Scan for the cell matching the given text and deliver its (X, Y) coordinate at center. 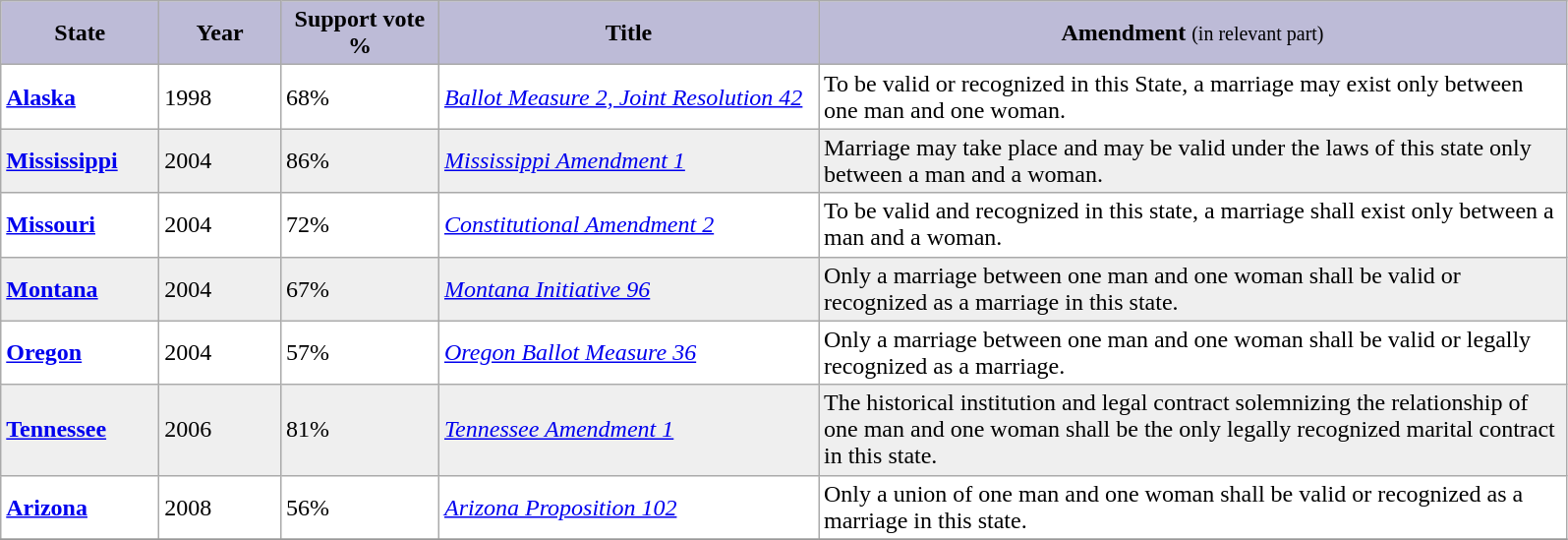
81% (360, 430)
Mississippi (81, 161)
Missouri (81, 224)
Only a union of one man and one woman shall be valid or recognized as a marriage in this state. (1191, 508)
1998 (220, 96)
Ballot Measure 2, Joint Resolution 42 (628, 96)
2006 (220, 430)
To be valid and recognized in this state, a marriage shall exist only between a man and a woman. (1191, 224)
Only a marriage between one man and one woman shall be valid or recognized as a marriage in this state. (1191, 289)
Tennessee Amendment 1 (628, 430)
To be valid or recognized in this State, a marriage may exist only between one man and one woman. (1191, 96)
Montana (81, 289)
86% (360, 161)
Tennessee (81, 430)
56% (360, 508)
72% (360, 224)
67% (360, 289)
Montana Initiative 96 (628, 289)
Oregon Ballot Measure 36 (628, 352)
68% (360, 96)
Alaska (81, 96)
Marriage may take place and may be valid under the laws of this state only between a man and a woman. (1191, 161)
Mississippi Amendment 1 (628, 161)
Oregon (81, 352)
Amendment (in relevant part) (1191, 33)
57% (360, 352)
Constitutional Amendment 2 (628, 224)
2008 (220, 508)
Support vote % (360, 33)
Only a marriage between one man and one woman shall be valid or legally recognized as a marriage. (1191, 352)
Arizona Proposition 102 (628, 508)
Year (220, 33)
State (81, 33)
Arizona (81, 508)
Title (628, 33)
